Return (x, y) of the center of cell containing provided text 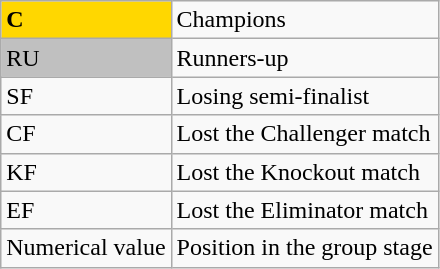
Position in the group stage (304, 248)
Champions (304, 20)
KF (86, 172)
EF (86, 210)
Runners-up (304, 58)
Lost the Challenger match (304, 134)
Lost the Eliminator match (304, 210)
Losing semi-finalist (304, 96)
Numerical value (86, 248)
SF (86, 96)
C (86, 20)
RU (86, 58)
CF (86, 134)
Lost the Knockout match (304, 172)
